Identify which cell holds the provided text, then report its [X, Y] central coordinate. 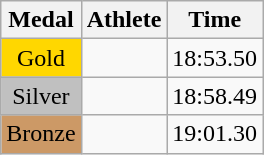
19:01.30 [215, 134]
Bronze [41, 134]
18:53.50 [215, 58]
Silver [41, 96]
18:58.49 [215, 96]
Time [215, 20]
Medal [41, 20]
Athlete [124, 20]
Gold [41, 58]
